Identify which cell holds the provided text, then report its (X, Y) central coordinate. 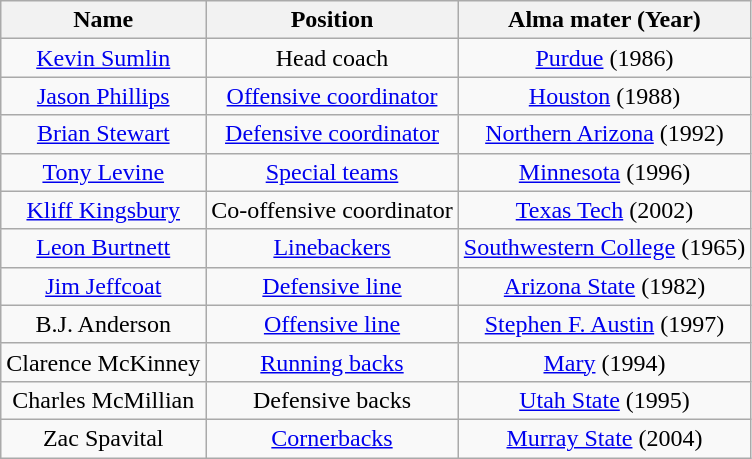
Texas Tech (2002) (604, 210)
Linebackers (332, 248)
Murray State (2004) (604, 438)
B.J. Anderson (104, 324)
Stephen F. Austin (1997) (604, 324)
Zac Spavital (104, 438)
Jim Jeffcoat (104, 286)
Purdue (1986) (604, 58)
Offensive coordinator (332, 96)
Jason Phillips (104, 96)
Offensive line (332, 324)
Position (332, 20)
Leon Burtnett (104, 248)
Defensive coordinator (332, 134)
Northern Arizona (1992) (604, 134)
Co-offensive coordinator (332, 210)
Southwestern College (1965) (604, 248)
Brian Stewart (104, 134)
Arizona State (1982) (604, 286)
Running backs (332, 362)
Cornerbacks (332, 438)
Alma mater (Year) (604, 20)
Kliff Kingsbury (104, 210)
Mary (1994) (604, 362)
Head coach (332, 58)
Houston (1988) (604, 96)
Utah State (1995) (604, 400)
Charles McMillian (104, 400)
Special teams (332, 172)
Clarence McKinney (104, 362)
Defensive line (332, 286)
Defensive backs (332, 400)
Name (104, 20)
Minnesota (1996) (604, 172)
Kevin Sumlin (104, 58)
Tony Levine (104, 172)
